Locate the cell with the specified text and output its [X, Y] center coordinate. 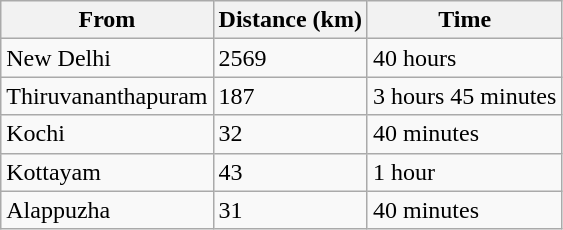
New Delhi [107, 58]
40 hours [464, 58]
31 [290, 210]
Kochi [107, 134]
From [107, 20]
Thiruvananthapuram [107, 96]
3 hours 45 minutes [464, 96]
32 [290, 134]
1 hour [464, 172]
Kottayam [107, 172]
43 [290, 172]
187 [290, 96]
Time [464, 20]
Distance (km) [290, 20]
2569 [290, 58]
Alappuzha [107, 210]
